From the cell containing the given text, extract its center point as [X, Y] coordinate. 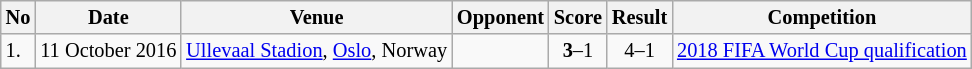
1. [18, 51]
4–1 [640, 51]
2018 FIFA World Cup qualification [822, 51]
Venue [316, 17]
No [18, 17]
Ullevaal Stadion, Oslo, Norway [316, 51]
3–1 [578, 51]
Opponent [500, 17]
Date [108, 17]
Result [640, 17]
11 October 2016 [108, 51]
Score [578, 17]
Competition [822, 17]
